Find where the given text appears and provide that cell's center as [x, y] coordinate. 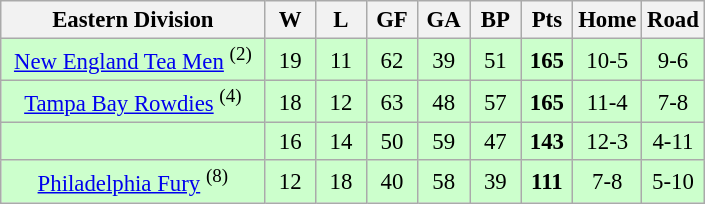
Home [608, 20]
50 [392, 142]
BP [496, 20]
48 [444, 102]
11 [342, 60]
Philadelphia Fury (8) [133, 181]
14 [342, 142]
111 [547, 181]
19 [290, 60]
5-10 [674, 181]
12-3 [608, 142]
11-4 [608, 102]
59 [444, 142]
143 [547, 142]
L [342, 20]
Eastern Division [133, 20]
W [290, 20]
9-6 [674, 60]
New England Tea Men (2) [133, 60]
63 [392, 102]
10-5 [608, 60]
GF [392, 20]
Road [674, 20]
40 [392, 181]
47 [496, 142]
57 [496, 102]
4-11 [674, 142]
62 [392, 60]
58 [444, 181]
Tampa Bay Rowdies (4) [133, 102]
Pts [547, 20]
GA [444, 20]
51 [496, 60]
16 [290, 142]
